Extract the [X, Y] coordinate from the center of the cell holding the provided text.  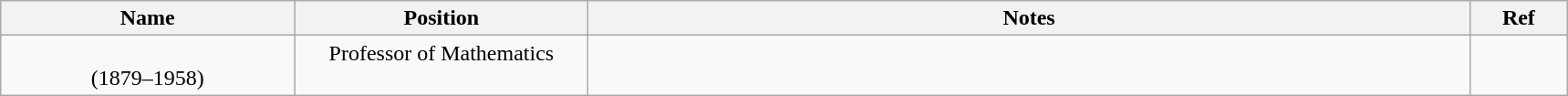
Notes [1029, 18]
(1879–1958) [148, 66]
Ref [1518, 18]
Position [441, 18]
Professor of Mathematics [441, 66]
Name [148, 18]
